Extract the (X, Y) coordinate from the center of the cell holding the provided text.  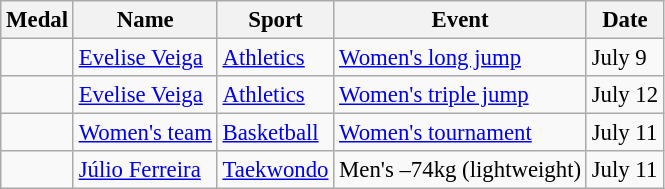
Men's –74kg (lightweight) (460, 170)
Women's tournament (460, 133)
Sport (276, 20)
July 12 (624, 95)
Event (460, 20)
Medal (38, 20)
Basketball (276, 133)
Women's triple jump (460, 95)
Women's long jump (460, 58)
Júlio Ferreira (145, 170)
Taekwondo (276, 170)
Name (145, 20)
Women's team (145, 133)
Date (624, 20)
July 9 (624, 58)
